Capture the cell that displays the provided text and extract its [X, Y] central coordinate. 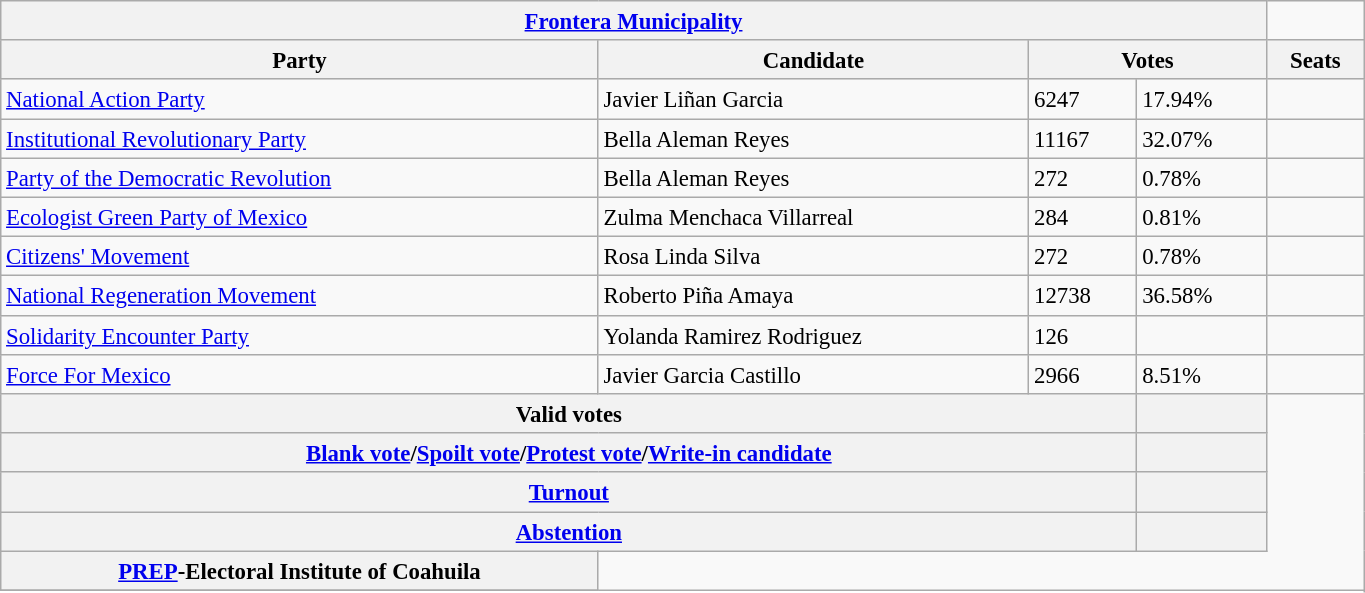
Seats [1315, 60]
17.94% [1202, 100]
Party [300, 60]
8.51% [1202, 374]
284 [1083, 216]
Frontera Municipality [634, 20]
Valid votes [569, 414]
Rosa Linda Silva [814, 256]
Force For Mexico [300, 374]
National Action Party [300, 100]
Turnout [569, 492]
Citizens' Movement [300, 256]
Yolanda Ramirez Rodriguez [814, 334]
Votes [1148, 60]
Ecologist Green Party of Mexico [300, 216]
12738 [1083, 296]
Blank vote/Spoilt vote/Protest vote/Write-in candidate [569, 452]
32.07% [1202, 138]
Institutional Revolutionary Party [300, 138]
Candidate [814, 60]
Solidarity Encounter Party [300, 334]
Roberto Piña Amaya [814, 296]
Abstention [569, 532]
11167 [1083, 138]
2966 [1083, 374]
Javier Liñan Garcia [814, 100]
0.81% [1202, 216]
6247 [1083, 100]
PREP-Electoral Institute of Coahuila [300, 570]
Zulma Menchaca Villarreal [814, 216]
Party of the Democratic Revolution [300, 178]
National Regeneration Movement [300, 296]
Javier Garcia Castillo [814, 374]
126 [1083, 334]
36.58% [1202, 296]
